Identify which cell holds the provided text, then report its [X, Y] central coordinate. 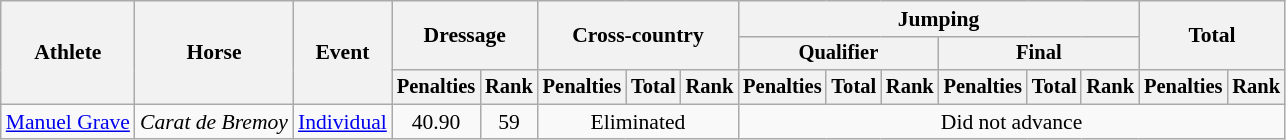
40.90 [436, 122]
Jumping [938, 19]
Dressage [465, 36]
Cross-country [638, 36]
Manuel Grave [68, 122]
Eliminated [638, 122]
Did not advance [1012, 122]
59 [509, 122]
Final [1039, 54]
Individual [342, 122]
Athlete [68, 52]
Carat de Bremoy [214, 122]
Qualifier [838, 54]
Event [342, 52]
Horse [214, 52]
